Extract the (X, Y) coordinate from the center of the cell holding the provided text.  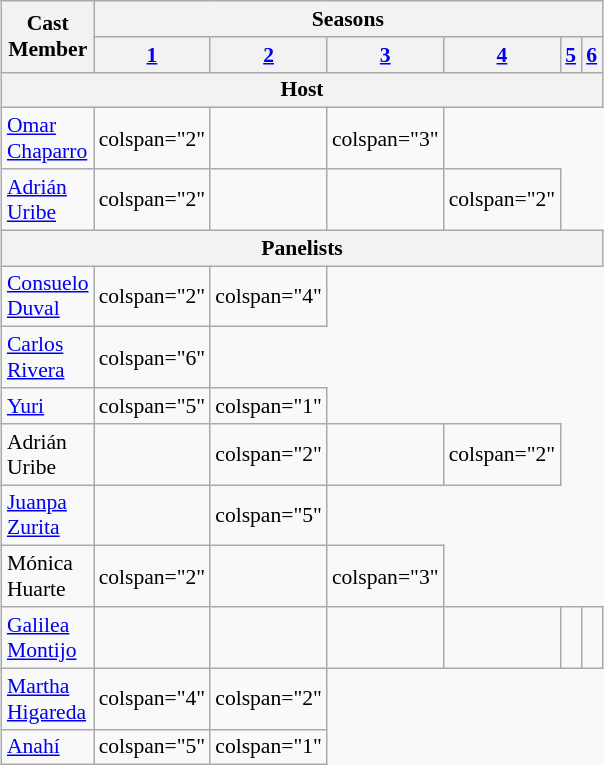
6 (592, 55)
Consuelo Duval (48, 296)
Yuri (48, 406)
Mónica Huarte (48, 576)
2 (268, 55)
4 (502, 55)
Martha Higareda (48, 698)
Juanpa Zurita (48, 516)
Cast Member (48, 36)
Anahí (48, 747)
Omar Chaparro (48, 138)
5 (570, 55)
Seasons (348, 19)
Galilea Montijo (48, 638)
1 (152, 55)
3 (386, 55)
Host (302, 90)
Carlos Rivera (48, 358)
Panelists (302, 248)
colspan="6" (152, 358)
